Return (x, y) of the center of cell containing provided text 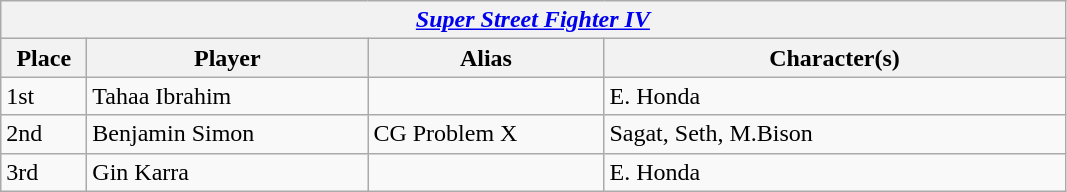
1st (44, 96)
CG Problem X (486, 134)
3rd (44, 172)
Gin Karra (228, 172)
Character(s) (834, 58)
Sagat, Seth, M.Bison (834, 134)
Alias (486, 58)
Benjamin Simon (228, 134)
Tahaa Ibrahim (228, 96)
2nd (44, 134)
Place (44, 58)
Super Street Fighter IV (533, 20)
Player (228, 58)
